Return the (x, y) coordinate for the center point of the cell that contains the specified text.  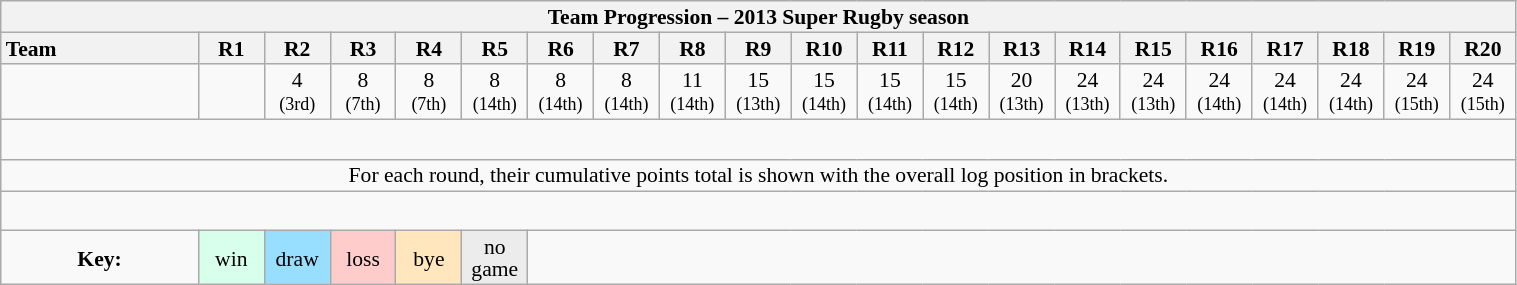
Key: (100, 258)
R1 (231, 49)
R2 (297, 49)
Team Progression – 2013 Super Rugby season (758, 17)
Team (100, 49)
R15 (1153, 49)
R14 (1088, 49)
R13 (1022, 49)
R16 (1219, 49)
4 (3rd) (297, 92)
R11 (890, 49)
win (231, 258)
R4 (429, 49)
R8 (692, 49)
R17 (1285, 49)
R20 (1483, 49)
For each round, their cumulative points total is shown with the overall log position in brackets. (758, 175)
R3 (363, 49)
11 (14th) (692, 92)
R10 (824, 49)
R5 (495, 49)
R12 (956, 49)
no game (495, 258)
15 (13th) (758, 92)
loss (363, 258)
bye (429, 258)
20 (13th) (1022, 92)
R6 (561, 49)
R9 (758, 49)
draw (297, 258)
R7 (627, 49)
R19 (1417, 49)
R18 (1351, 49)
